From the cell containing the given text, extract its center point as (x, y) coordinate. 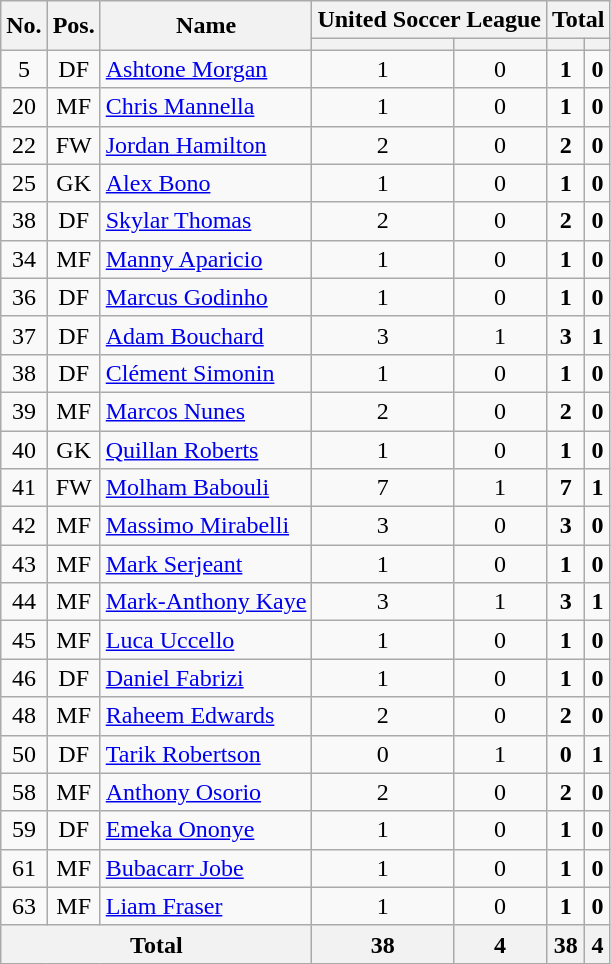
Raheem Edwards (206, 716)
Name (206, 26)
Jordan Hamilton (206, 145)
Pos. (74, 26)
61 (24, 868)
Anthony Osorio (206, 792)
Mark-Anthony Kaye (206, 602)
Massimo Mirabelli (206, 526)
41 (24, 488)
34 (24, 259)
48 (24, 716)
United Soccer League (430, 20)
Quillan Roberts (206, 449)
20 (24, 107)
42 (24, 526)
Tarik Robertson (206, 754)
5 (24, 69)
Emeka Ononye (206, 830)
58 (24, 792)
Marcus Godinho (206, 297)
No. (24, 26)
22 (24, 145)
50 (24, 754)
Skylar Thomas (206, 221)
43 (24, 564)
Chris Mannella (206, 107)
Ashtone Morgan (206, 69)
Bubacarr Jobe (206, 868)
59 (24, 830)
45 (24, 640)
40 (24, 449)
Adam Bouchard (206, 335)
Daniel Fabrizi (206, 678)
Alex Bono (206, 183)
Manny Aparicio (206, 259)
Molham Babouli (206, 488)
46 (24, 678)
36 (24, 297)
44 (24, 602)
Mark Serjeant (206, 564)
Clément Simonin (206, 373)
Liam Fraser (206, 906)
Marcos Nunes (206, 411)
25 (24, 183)
63 (24, 906)
39 (24, 411)
37 (24, 335)
Luca Uccello (206, 640)
